Pinpoint the cell where the given text exists, returning its [x, y] midpoint coordinate. 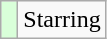
Starring [62, 20]
